Detect which cell encompasses the target text, then output its [x, y] center coordinate. 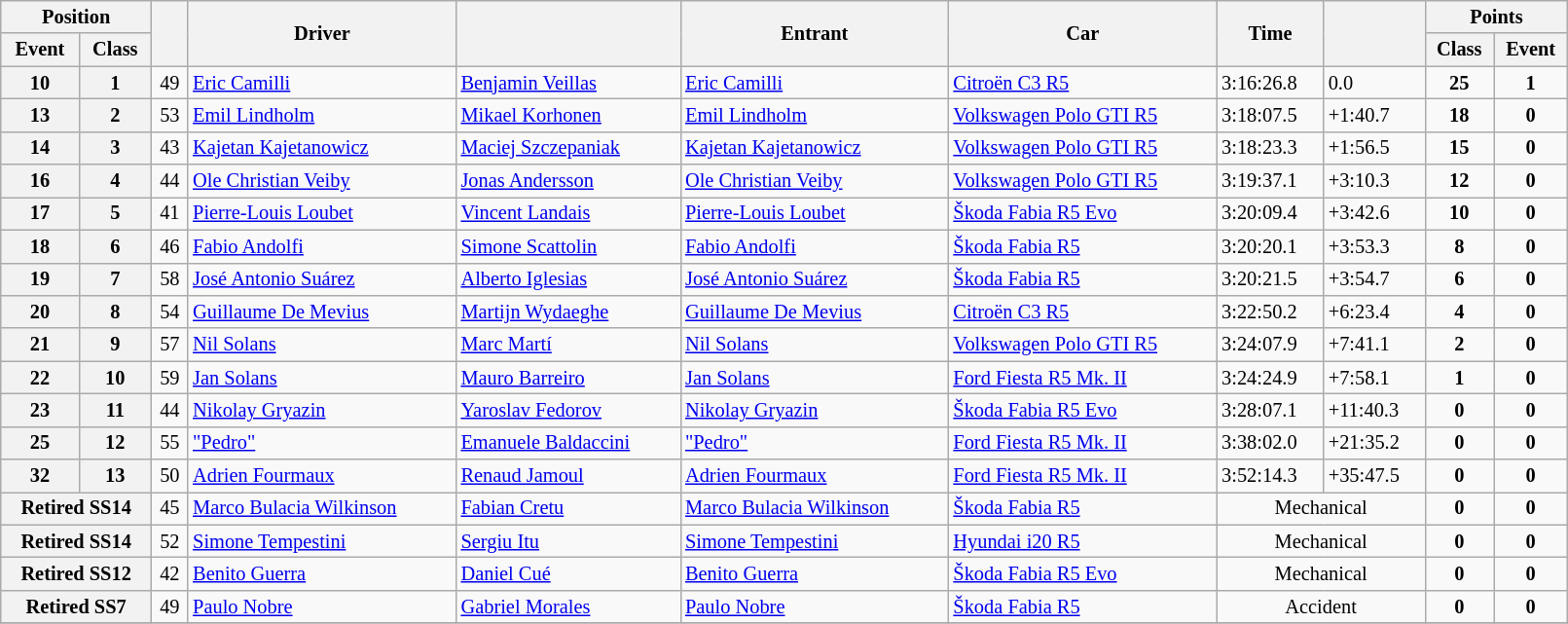
19 [40, 279]
17 [40, 213]
41 [169, 213]
32 [40, 476]
15 [1460, 148]
Benjamin Veillas [568, 83]
58 [169, 279]
3:22:50.2 [1270, 312]
21 [40, 345]
Position [76, 17]
3:28:07.1 [1270, 410]
16 [40, 181]
Daniel Cué [568, 573]
+11:40.3 [1374, 410]
0.0 [1374, 83]
57 [169, 345]
22 [40, 378]
7 [115, 279]
59 [169, 378]
Renaud Jamoul [568, 476]
43 [169, 148]
42 [169, 573]
3 [115, 148]
54 [169, 312]
Emanuele Baldaccini [568, 443]
Gabriel Morales [568, 606]
52 [169, 541]
53 [169, 115]
3:38:02.0 [1270, 443]
+35:47.5 [1374, 476]
Entrant [814, 33]
9 [115, 345]
5 [115, 213]
+21:35.2 [1374, 443]
Jonas Andersson [568, 181]
46 [169, 246]
+6:23.4 [1374, 312]
Marc Martí [568, 345]
11 [115, 410]
3:18:07.5 [1270, 115]
3:24:24.9 [1270, 378]
14 [40, 148]
23 [40, 410]
+7:41.1 [1374, 345]
Time [1270, 33]
3:16:26.8 [1270, 83]
Hyundai i20 R5 [1082, 541]
+3:53.3 [1374, 246]
3:24:07.9 [1270, 345]
Mikael Korhonen [568, 115]
+7:58.1 [1374, 378]
+3:42.6 [1374, 213]
Mauro Barreiro [568, 378]
Retired SS12 [76, 573]
45 [169, 508]
3:18:23.3 [1270, 148]
Driver [321, 33]
50 [169, 476]
Retired SS7 [76, 606]
3:19:37.1 [1270, 181]
55 [169, 443]
+3:54.7 [1374, 279]
Car [1082, 33]
20 [40, 312]
Vincent Landais [568, 213]
Fabian Cretu [568, 508]
Points [1497, 17]
+1:56.5 [1374, 148]
Simone Scattolin [568, 246]
3:52:14.3 [1270, 476]
Accident [1321, 606]
Yaroslav Fedorov [568, 410]
3:20:21.5 [1270, 279]
+3:10.3 [1374, 181]
3:20:09.4 [1270, 213]
+1:40.7 [1374, 115]
Martijn Wydaeghe [568, 312]
3:20:20.1 [1270, 246]
Maciej Szczepaniak [568, 148]
Sergiu Itu [568, 541]
Alberto Iglesias [568, 279]
